Identify which cell holds the provided text, then report its (X, Y) central coordinate. 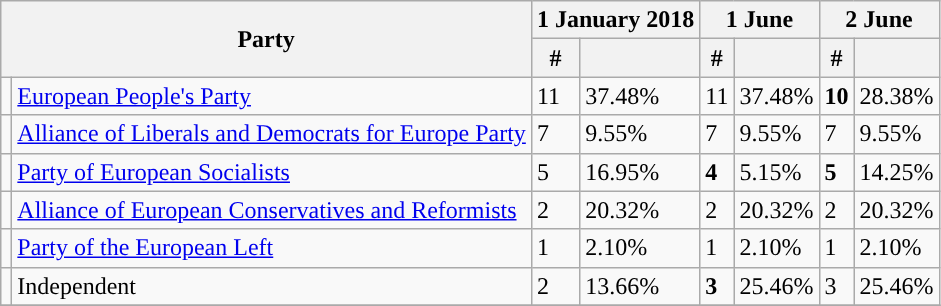
5.15% (776, 172)
4 (717, 172)
Alliance of European Conservatives and Reformists (272, 210)
Party of the European Left (272, 248)
14.25% (896, 172)
Alliance of Liberals and Democrats for Europe Party (272, 134)
Independent (272, 286)
Party of European Socialists (272, 172)
1 June (760, 20)
European People's Party (272, 96)
16.95% (640, 172)
1 January 2018 (615, 20)
Party (266, 39)
28.38% (896, 96)
10 (836, 96)
2 June (879, 20)
13.66% (640, 286)
